Identify which cell holds the provided text, then report its [x, y] central coordinate. 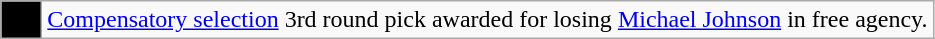
Compensatory selection 3rd round pick awarded for losing Michael Johnson in free agency. [488, 20]
